Determine the [x, y] coordinate at the center of the cell enclosing the given text.  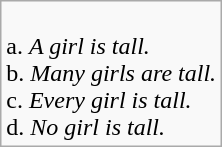
a. A girl is tall.b. Many girls are tall.c. Every girl is tall.d. No girl is tall. [112, 74]
